For the text-containing cell, return its midpoint in [X, Y] coordinate format. 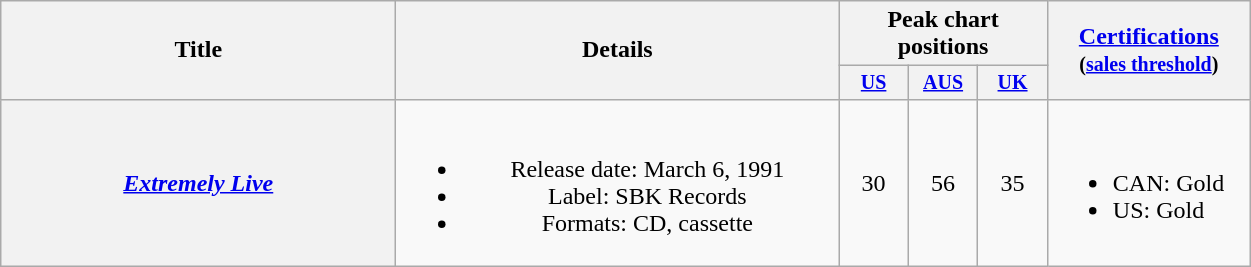
Certifications(sales threshold) [1148, 50]
Title [198, 50]
Details [618, 50]
56 [942, 182]
US [874, 82]
CAN: GoldUS: Gold [1148, 182]
AUS [942, 82]
UK [1012, 82]
Release date: March 6, 1991Label: SBK RecordsFormats: CD, cassette [618, 182]
35 [1012, 182]
Extremely Live [198, 182]
Peak chartpositions [943, 34]
30 [874, 182]
